From the cell containing the given text, extract its center point as (X, Y) coordinate. 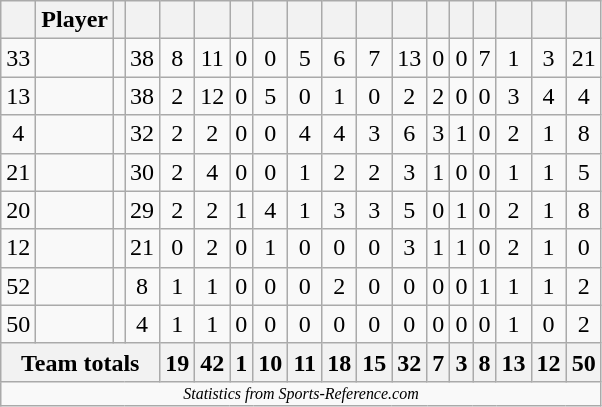
Statistics from Sports-Reference.com (301, 393)
42 (212, 362)
52 (18, 286)
20 (18, 210)
33 (18, 58)
30 (142, 172)
Player (75, 20)
19 (178, 362)
18 (340, 362)
29 (142, 210)
10 (270, 362)
15 (374, 362)
Team totals (80, 362)
